Search for the cell housing the specified text and yield its (X, Y) center coordinate. 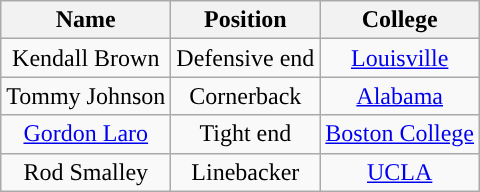
College (400, 20)
UCLA (400, 172)
Linebacker (246, 172)
Alabama (400, 96)
Boston College (400, 134)
Name (86, 20)
Tight end (246, 134)
Rod Smalley (86, 172)
Gordon Laro (86, 134)
Kendall Brown (86, 58)
Position (246, 20)
Defensive end (246, 58)
Tommy Johnson (86, 96)
Cornerback (246, 96)
Louisville (400, 58)
